Pinpoint the cell where the given text exists, returning its (x, y) midpoint coordinate. 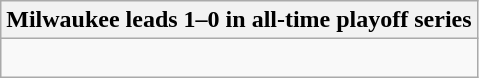
Milwaukee leads 1–0 in all-time playoff series (239, 20)
